Return the (X, Y) coordinate for the center point of the cell that contains the specified text.  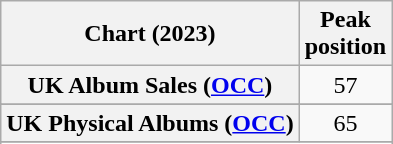
57 (345, 85)
UK Physical Albums (OCC) (150, 123)
Chart (2023) (150, 34)
65 (345, 123)
Peakposition (345, 34)
UK Album Sales (OCC) (150, 85)
